Return the [X, Y] coordinate for the center point of the cell that contains the specified text.  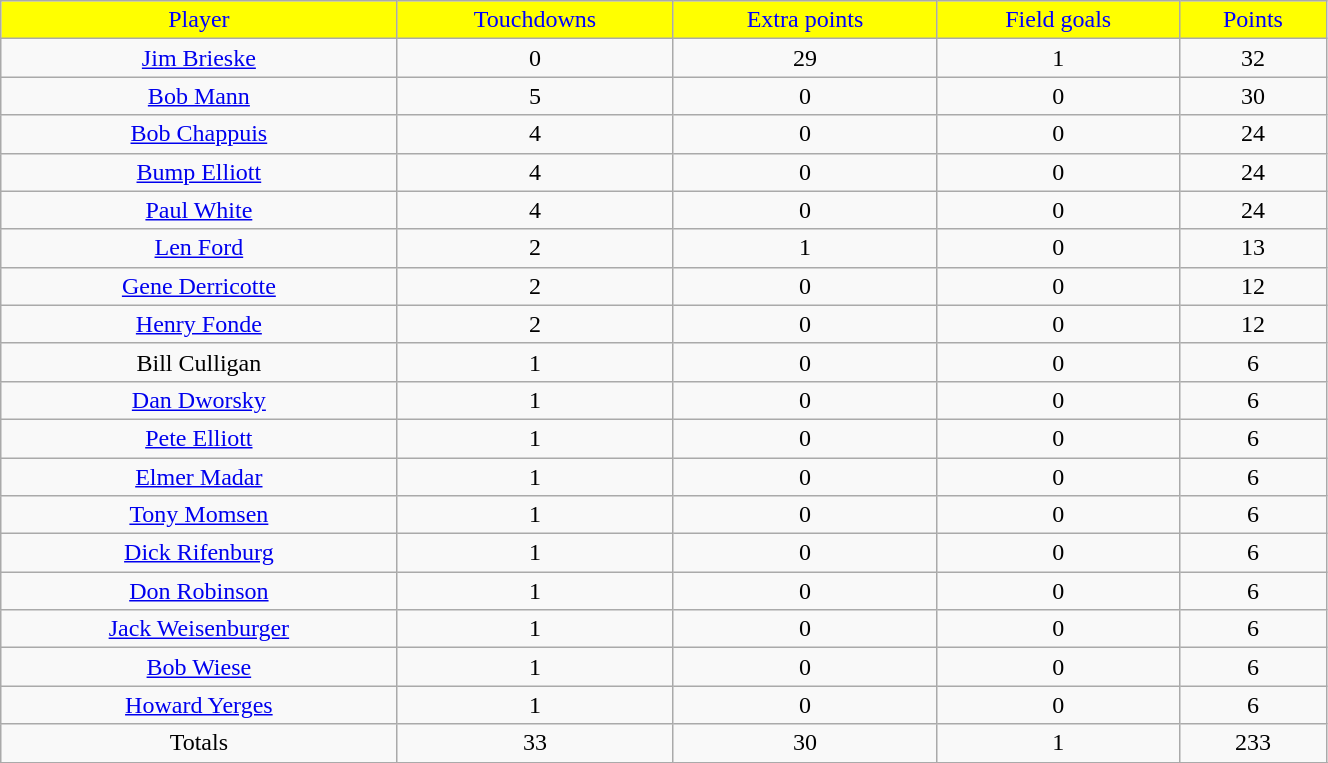
233 [1252, 743]
Gene Derricotte [199, 286]
Howard Yerges [199, 705]
Paul White [199, 210]
Touchdowns [535, 20]
Pete Elliott [199, 438]
Totals [199, 743]
Henry Fonde [199, 324]
Bill Culligan [199, 362]
Dan Dworsky [199, 400]
Bob Wiese [199, 667]
Bob Mann [199, 96]
Bob Chappuis [199, 134]
5 [535, 96]
Len Ford [199, 248]
Elmer Madar [199, 477]
Extra points [805, 20]
Field goals [1058, 20]
Tony Momsen [199, 515]
32 [1252, 58]
Don Robinson [199, 591]
Player [199, 20]
Dick Rifenburg [199, 553]
33 [535, 743]
29 [805, 58]
Jim Brieske [199, 58]
Points [1252, 20]
13 [1252, 248]
Jack Weisenburger [199, 629]
Bump Elliott [199, 172]
